Find where the given text appears and provide that cell's center as [x, y] coordinate. 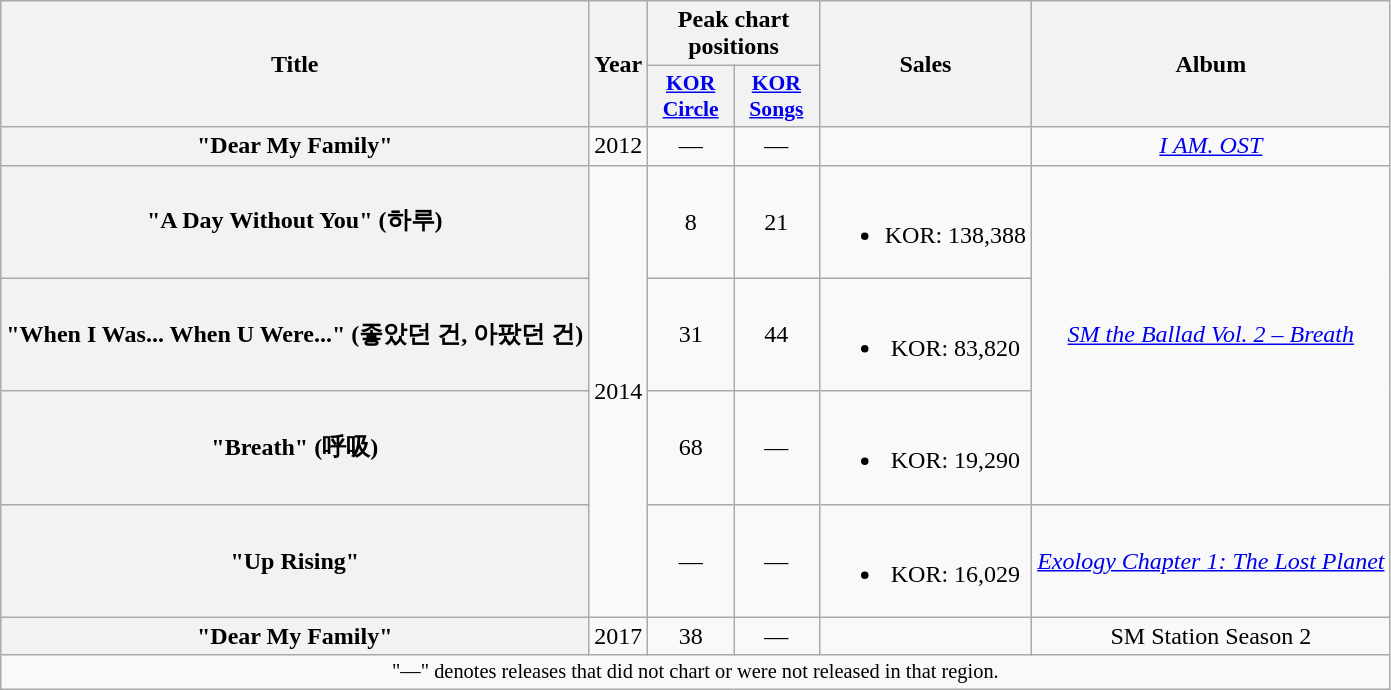
KOR: 19,290 [925, 448]
8 [691, 222]
2017 [618, 636]
"Breath" (呼吸) [295, 448]
38 [691, 636]
Year [618, 64]
Album [1211, 64]
Peak chart positions [734, 34]
Sales [925, 64]
"When I Was... When U Were..." (좋았던 건, 아팠던 건) [295, 334]
"Up Rising" [295, 560]
KOR: 83,820 [925, 334]
SM Station Season 2 [1211, 636]
21 [777, 222]
KOR: 16,029 [925, 560]
31 [691, 334]
2012 [618, 146]
68 [691, 448]
KOR: 138,388 [925, 222]
"A Day Without You" (하루) [295, 222]
Title [295, 64]
44 [777, 334]
I AM. OST [1211, 146]
2014 [618, 391]
KORCircle [691, 96]
"—" denotes releases that did not chart or were not released in that region. [696, 672]
SM the Ballad Vol. 2 – Breath [1211, 334]
Exology Chapter 1: The Lost Planet [1211, 560]
KORSongs [777, 96]
